Return [x, y] of the center of cell containing provided text 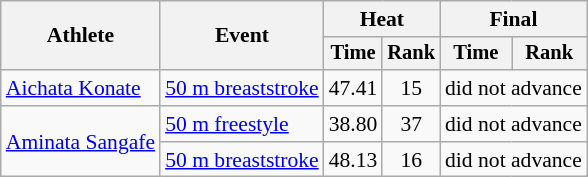
37 [411, 124]
50 m breaststroke [242, 88]
47.41 [354, 88]
15 [411, 88]
38.80 [354, 124]
Aichata Konate [80, 88]
Event [242, 36]
50 m freestyle [242, 124]
Athlete [80, 36]
Heat [382, 19]
Aminata Sangafe [80, 142]
Final [514, 19]
